From the cell containing the given text, extract its center point as (x, y) coordinate. 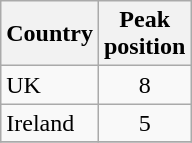
UK (50, 85)
Peakposition (144, 34)
5 (144, 123)
Ireland (50, 123)
8 (144, 85)
Country (50, 34)
